Extract the (X, Y) coordinate from the center of the cell holding the provided text.  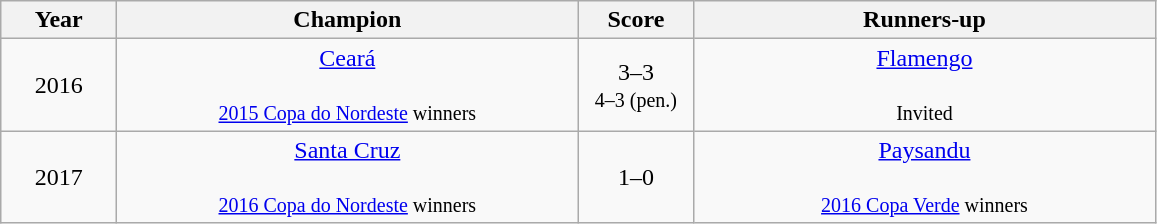
1–0 (636, 177)
Paysandu2016 Copa Verde winners (924, 177)
Santa Cruz2016 Copa do Nordeste winners (348, 177)
Ceará2015 Copa do Nordeste winners (348, 85)
FlamengoInvited (924, 85)
2016 (59, 85)
2017 (59, 177)
3–34–3 (pen.) (636, 85)
Score (636, 20)
Champion (348, 20)
Runners-up (924, 20)
Year (59, 20)
